Find where the given text appears and provide that cell's center as [X, Y] coordinate. 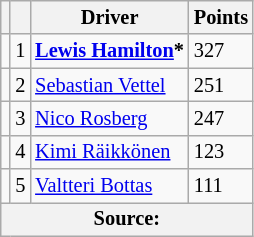
3 [20, 118]
Nico Rosberg [110, 118]
Valtteri Bottas [110, 186]
Lewis Hamilton* [110, 51]
Driver [110, 17]
Source: [127, 219]
251 [221, 85]
111 [221, 186]
5 [20, 186]
1 [20, 51]
123 [221, 152]
327 [221, 51]
2 [20, 85]
Points [221, 17]
4 [20, 152]
Sebastian Vettel [110, 85]
Kimi Räikkönen [110, 152]
247 [221, 118]
